Locate the cell with the specified text and output its (x, y) center coordinate. 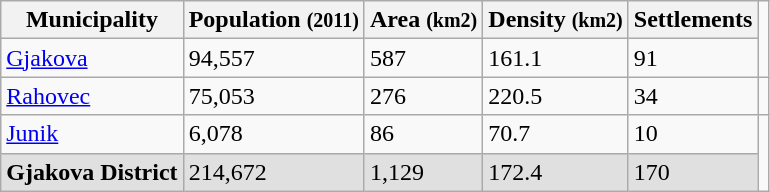
Municipality (92, 20)
172.4 (556, 172)
75,053 (274, 96)
91 (693, 58)
161.1 (556, 58)
Rahovec (92, 96)
Area (km2) (423, 20)
86 (423, 134)
34 (693, 96)
Population (2011) (274, 20)
220.5 (556, 96)
10 (693, 134)
Density (km2) (556, 20)
170 (693, 172)
Gjakova (92, 58)
1,129 (423, 172)
6,078 (274, 134)
587 (423, 58)
Gjakova District (92, 172)
Settlements (693, 20)
70.7 (556, 134)
214,672 (274, 172)
94,557 (274, 58)
276 (423, 96)
Junik (92, 134)
